Capture the cell that displays the provided text and extract its [X, Y] central coordinate. 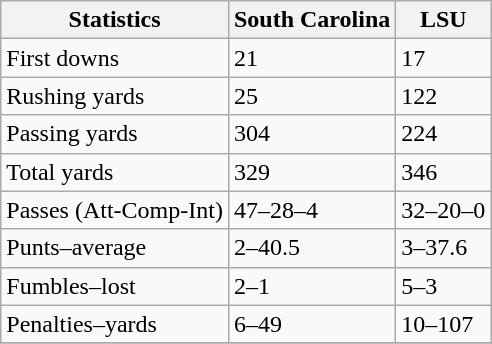
32–20–0 [444, 210]
3–37.6 [444, 248]
21 [312, 58]
Punts–average [115, 248]
Passing yards [115, 134]
47–28–4 [312, 210]
6–49 [312, 324]
224 [444, 134]
2–40.5 [312, 248]
5–3 [444, 286]
2–1 [312, 286]
122 [444, 96]
Penalties–yards [115, 324]
Fumbles–lost [115, 286]
First downs [115, 58]
Rushing yards [115, 96]
17 [444, 58]
25 [312, 96]
304 [312, 134]
346 [444, 172]
LSU [444, 20]
South Carolina [312, 20]
10–107 [444, 324]
Passes (Att-Comp-Int) [115, 210]
329 [312, 172]
Total yards [115, 172]
Statistics [115, 20]
